Capture the cell that displays the provided text and extract its [x, y] central coordinate. 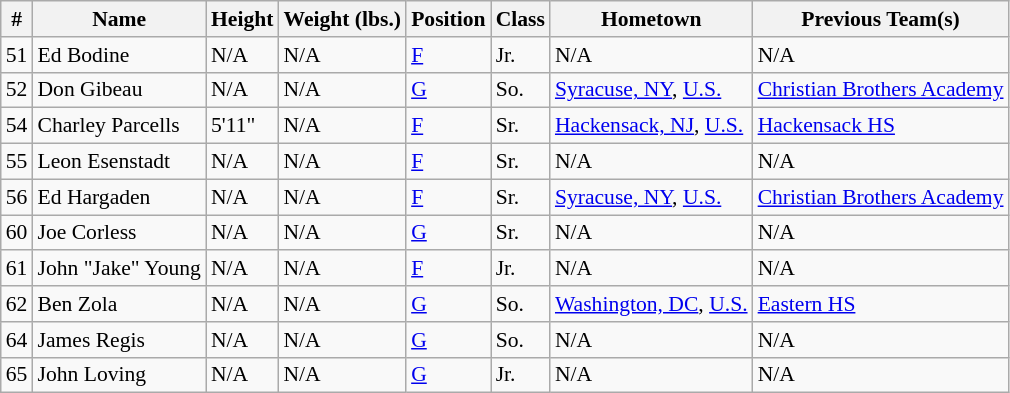
Don Gibeau [118, 90]
Leon Esenstadt [118, 162]
Position [448, 19]
Name [118, 19]
Hackensack HS [881, 126]
51 [17, 55]
Joe Corless [118, 233]
Eastern HS [881, 304]
64 [17, 340]
65 [17, 375]
James Regis [118, 340]
Height [242, 19]
Previous Team(s) [881, 19]
Washington, DC, U.S. [652, 304]
61 [17, 269]
Hometown [652, 19]
John Loving [118, 375]
Ed Hargaden [118, 197]
52 [17, 90]
56 [17, 197]
Ed Bodine [118, 55]
55 [17, 162]
Hackensack, NJ, U.S. [652, 126]
Ben Zola [118, 304]
Weight (lbs.) [342, 19]
5'11" [242, 126]
Class [520, 19]
John "Jake" Young [118, 269]
54 [17, 126]
# [17, 19]
62 [17, 304]
60 [17, 233]
Charley Parcells [118, 126]
